Extract the (x, y) coordinate from the center of the cell holding the provided text.  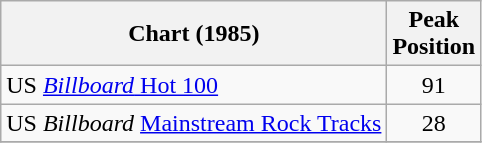
91 (434, 85)
PeakPosition (434, 34)
US Billboard Mainstream Rock Tracks (194, 123)
28 (434, 123)
Chart (1985) (194, 34)
US Billboard Hot 100 (194, 85)
